Pinpoint the cell where the given text exists, returning its [X, Y] midpoint coordinate. 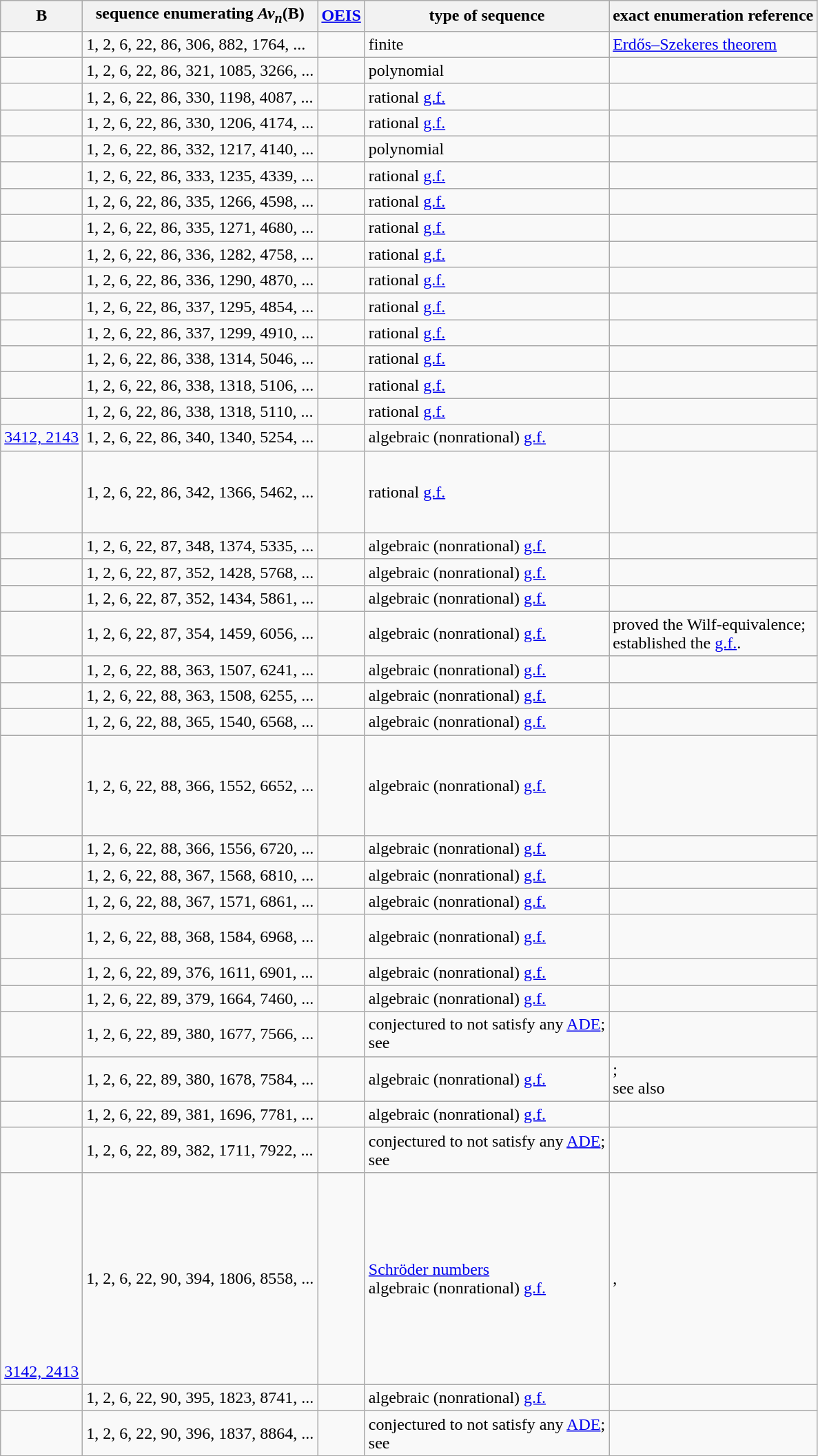
1, 2, 6, 22, 90, 394, 1806, 8558, ... [200, 1278]
;see also [713, 1079]
1, 2, 6, 22, 87, 352, 1428, 5768, ... [200, 572]
3412, 2143 [41, 438]
1, 2, 6, 22, 89, 382, 1711, 7922, ... [200, 1149]
1, 2, 6, 22, 86, 338, 1318, 5106, ... [200, 385]
1, 2, 6, 22, 89, 380, 1678, 7584, ... [200, 1079]
1, 2, 6, 22, 86, 342, 1366, 5462, ... [200, 492]
1, 2, 6, 22, 88, 366, 1556, 6720, ... [200, 849]
1, 2, 6, 22, 90, 395, 1823, 8741, ... [200, 1397]
1, 2, 6, 22, 86, 306, 882, 1764, ... [200, 44]
1, 2, 6, 22, 86, 335, 1271, 4680, ... [200, 228]
1, 2, 6, 22, 87, 354, 1459, 6056, ... [200, 634]
1, 2, 6, 22, 86, 333, 1235, 4339, ... [200, 175]
1, 2, 6, 22, 86, 336, 1282, 4758, ... [200, 254]
1, 2, 6, 22, 87, 352, 1434, 5861, ... [200, 598]
1, 2, 6, 22, 89, 381, 1696, 7781, ... [200, 1114]
proved the Wilf-equivalence; established the g.f.. [713, 634]
OEIS [341, 16]
1, 2, 6, 22, 89, 380, 1677, 7566, ... [200, 1034]
1, 2, 6, 22, 86, 335, 1266, 4598, ... [200, 201]
1, 2, 6, 22, 88, 363, 1508, 6255, ... [200, 695]
1, 2, 6, 22, 86, 330, 1206, 4174, ... [200, 123]
1, 2, 6, 22, 88, 363, 1507, 6241, ... [200, 669]
1, 2, 6, 22, 86, 332, 1217, 4140, ... [200, 149]
1, 2, 6, 22, 89, 379, 1664, 7460, ... [200, 998]
1, 2, 6, 22, 86, 330, 1198, 4087, ... [200, 96]
Schröder numbersalgebraic (nonrational) g.f. [487, 1278]
Erdős–Szekeres theorem [713, 44]
1, 2, 6, 22, 86, 338, 1318, 5110, ... [200, 411]
1, 2, 6, 22, 86, 321, 1085, 3266, ... [200, 70]
1, 2, 6, 22, 90, 396, 1837, 8864, ... [200, 1433]
1, 2, 6, 22, 86, 336, 1290, 4870, ... [200, 280]
1, 2, 6, 22, 86, 338, 1314, 5046, ... [200, 359]
, [713, 1278]
type of sequence [487, 16]
1, 2, 6, 22, 88, 366, 1552, 6652, ... [200, 786]
1, 2, 6, 22, 88, 368, 1584, 6968, ... [200, 937]
1, 2, 6, 22, 88, 367, 1568, 6810, ... [200, 875]
finite [487, 44]
1, 2, 6, 22, 87, 348, 1374, 5335, ... [200, 546]
1, 2, 6, 22, 86, 337, 1295, 4854, ... [200, 307]
exact enumeration reference [713, 16]
1, 2, 6, 22, 86, 340, 1340, 5254, ... [200, 438]
1, 2, 6, 22, 89, 376, 1611, 6901, ... [200, 972]
1, 2, 6, 22, 88, 365, 1540, 6568, ... [200, 722]
sequence enumerating Avn(B) [200, 16]
1, 2, 6, 22, 86, 337, 1299, 4910, ... [200, 333]
B [41, 16]
1, 2, 6, 22, 88, 367, 1571, 6861, ... [200, 901]
3142, 2413 [41, 1278]
